Extract the (x, y) coordinate from the center of the cell holding the provided text.  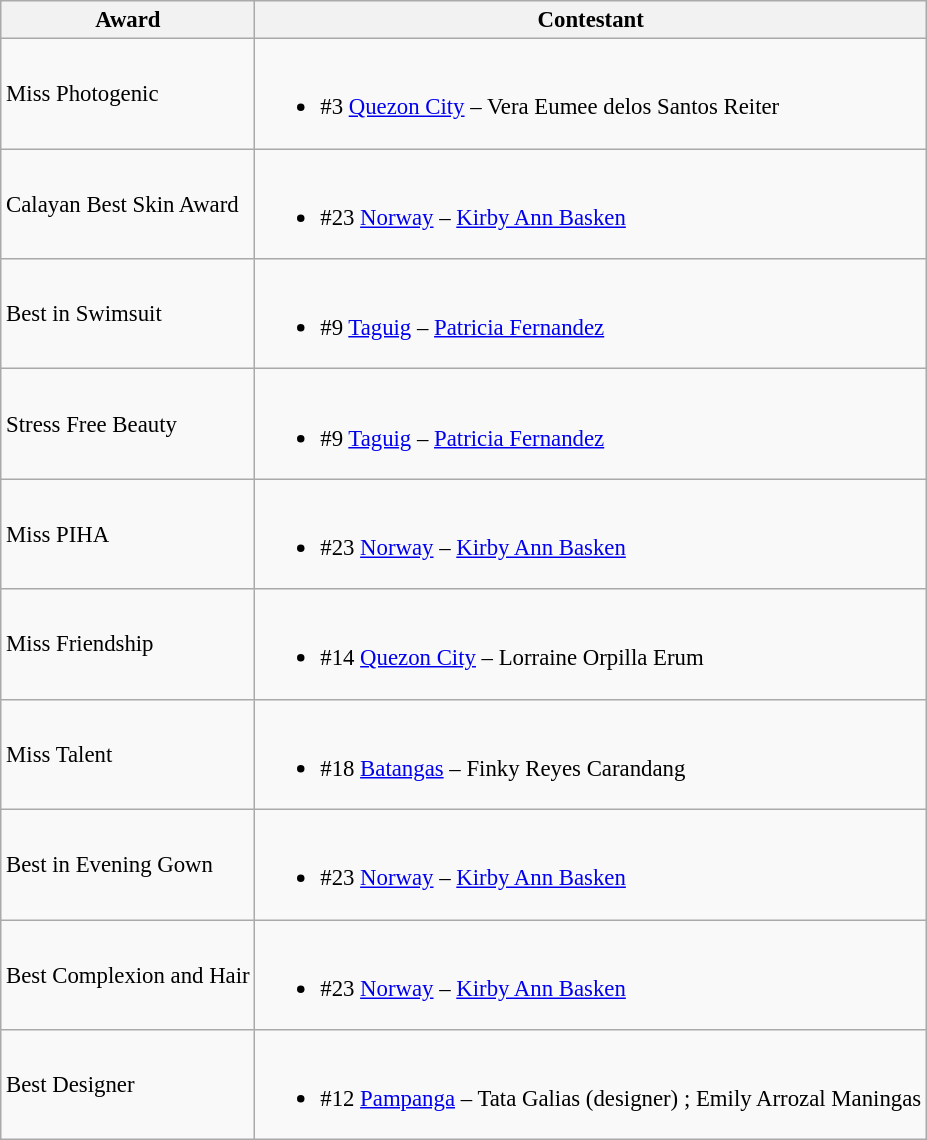
Best Complexion and Hair (128, 975)
Best in Evening Gown (128, 865)
#3 Quezon City – Vera Eumee delos Santos Reiter (591, 94)
Contestant (591, 20)
Calayan Best Skin Award (128, 204)
Miss Friendship (128, 644)
Best Designer (128, 1085)
Miss Talent (128, 754)
Miss Photogenic (128, 94)
Award (128, 20)
Miss PIHA (128, 534)
Stress Free Beauty (128, 424)
#18 Batangas – Finky Reyes Carandang (591, 754)
#14 Quezon City – Lorraine Orpilla Erum (591, 644)
#12 Pampanga – Tata Galias (designer) ; Emily Arrozal Maningas (591, 1085)
Best in Swimsuit (128, 314)
